Return (X, Y) of the center of cell containing provided text 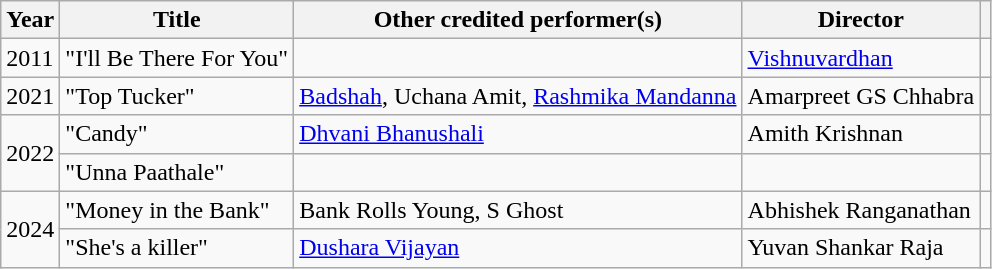
2024 (30, 229)
Dhvani Bhanushali (518, 134)
Bank Rolls Young, S Ghost (518, 210)
Badshah, Uchana Amit, Rashmika Mandanna (518, 96)
"Candy" (177, 134)
2021 (30, 96)
Year (30, 20)
Amarpreet GS Chhabra (861, 96)
"She's a killer" (177, 248)
Amith Krishnan (861, 134)
"Money in the Bank" (177, 210)
2022 (30, 153)
2011 (30, 58)
"Unna Paathale" (177, 172)
Abhishek Ranganathan (861, 210)
"I'll Be There For You" (177, 58)
Vishnuvardhan (861, 58)
Other credited performer(s) (518, 20)
Director (861, 20)
"Top Tucker" (177, 96)
Yuvan Shankar Raja (861, 248)
Dushara Vijayan (518, 248)
Title (177, 20)
